Find where the given text appears and provide that cell's center as (X, Y) coordinate. 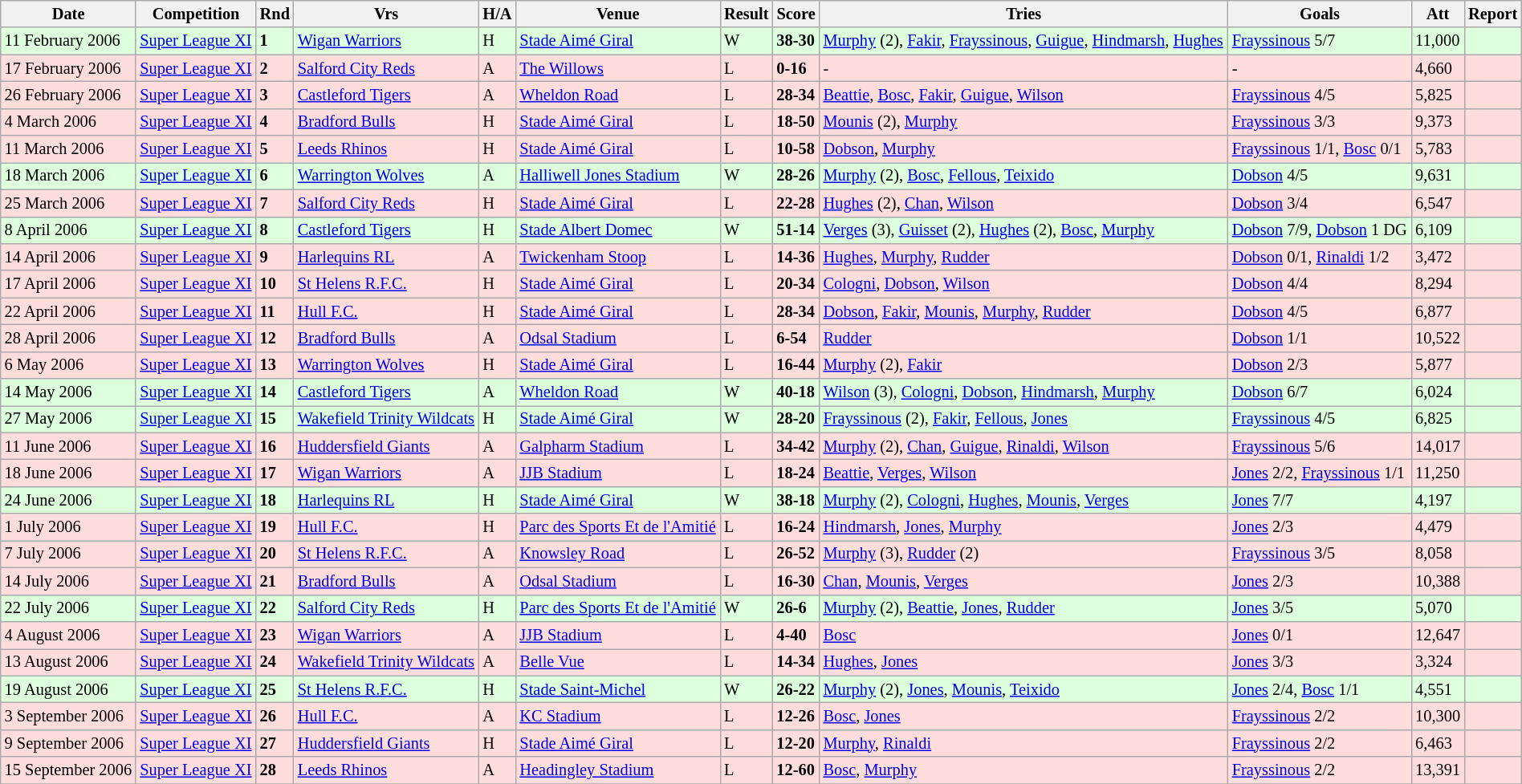
7 July 2006 (69, 554)
27 May 2006 (69, 419)
Murphy (2), Jones, Mounis, Teixido (1024, 689)
Report (1493, 14)
19 (275, 527)
16-44 (796, 365)
18 March 2006 (69, 176)
17 April 2006 (69, 284)
6,024 (1438, 392)
28-26 (796, 176)
34-42 (796, 446)
Knowsley Road (618, 554)
11,250 (1438, 473)
Tries (1024, 14)
8,058 (1438, 554)
Dobson 0/1, Rinaldi 1/2 (1320, 257)
28-20 (796, 419)
4,551 (1438, 689)
13 (275, 365)
Dobson 1/1 (1320, 338)
Frayssinous 3/3 (1320, 122)
14 April 2006 (69, 257)
15 September 2006 (69, 770)
6,109 (1438, 230)
Dobson 4/4 (1320, 284)
4,479 (1438, 527)
11 June 2006 (69, 446)
18-50 (796, 122)
12,647 (1438, 635)
Stade Albert Domec (618, 230)
10,300 (1438, 716)
3,324 (1438, 662)
16-30 (796, 581)
26 February 2006 (69, 95)
8 April 2006 (69, 230)
Bosc (1024, 635)
Venue (618, 14)
1 (275, 41)
12-26 (796, 716)
Belle Vue (618, 662)
Score (796, 14)
Jones 0/1 (1320, 635)
22 April 2006 (69, 311)
22-28 (796, 203)
Rnd (275, 14)
18-24 (796, 473)
6,825 (1438, 419)
Mounis (2), Murphy (1024, 122)
Frayssinous 5/6 (1320, 446)
18 (275, 500)
26-6 (796, 608)
10,522 (1438, 338)
9,631 (1438, 176)
Frayssinous 5/7 (1320, 41)
4 March 2006 (69, 122)
Date (69, 14)
26 (275, 716)
KC Stadium (618, 716)
Murphy (3), Rudder (2) (1024, 554)
Frayssinous (2), Fakir, Fellous, Jones (1024, 419)
6 May 2006 (69, 365)
13,391 (1438, 770)
17 February 2006 (69, 68)
Murphy (2), Cologni, Hughes, Mounis, Verges (1024, 500)
16-24 (796, 527)
40-18 (796, 392)
Dobson 3/4 (1320, 203)
21 (275, 581)
9,373 (1438, 122)
7 (275, 203)
28 (275, 770)
18 June 2006 (69, 473)
Hughes, Murphy, Rudder (1024, 257)
5,783 (1438, 149)
Headingley Stadium (618, 770)
27 (275, 743)
Murphy (2), Fakir (1024, 365)
Jones 3/5 (1320, 608)
Jones 3/3 (1320, 662)
4,660 (1438, 68)
Chan, Mounis, Verges (1024, 581)
3 September 2006 (69, 716)
6,877 (1438, 311)
25 March 2006 (69, 203)
5,877 (1438, 365)
11 (275, 311)
Cologni, Dobson, Wilson (1024, 284)
Frayssinous 1/1, Bosc 0/1 (1320, 149)
10 (275, 284)
Verges (3), Guisset (2), Hughes (2), Bosc, Murphy (1024, 230)
38-18 (796, 500)
11 February 2006 (69, 41)
Beattie, Verges, Wilson (1024, 473)
9 (275, 257)
3 (275, 95)
10-58 (796, 149)
6,463 (1438, 743)
Rudder (1024, 338)
26-22 (796, 689)
14,017 (1438, 446)
22 July 2006 (69, 608)
11 March 2006 (69, 149)
Galpharm Stadium (618, 446)
22 (275, 608)
9 September 2006 (69, 743)
Halliwell Jones Stadium (618, 176)
4 (275, 122)
24 June 2006 (69, 500)
14-36 (796, 257)
Hughes, Jones (1024, 662)
4,197 (1438, 500)
8,294 (1438, 284)
Bosc, Jones (1024, 716)
12-60 (796, 770)
Murphy, Rinaldi (1024, 743)
Twickenham Stoop (618, 257)
12-20 (796, 743)
Dobson 2/3 (1320, 365)
23 (275, 635)
Murphy (2), Beattie, Jones, Rudder (1024, 608)
Murphy (2), Fakir, Frayssinous, Guigue, Hindmarsh, Hughes (1024, 41)
26-52 (796, 554)
Hindmarsh, Jones, Murphy (1024, 527)
Wilson (3), Cologni, Dobson, Hindmarsh, Murphy (1024, 392)
Vrs (387, 14)
20-34 (796, 284)
Jones 2/4, Bosc 1/1 (1320, 689)
20 (275, 554)
14 May 2006 (69, 392)
Jones 7/7 (1320, 500)
Dobson, Murphy (1024, 149)
Bosc, Murphy (1024, 770)
Goals (1320, 14)
17 (275, 473)
0-16 (796, 68)
6 (275, 176)
15 (275, 419)
8 (275, 230)
38-30 (796, 41)
25 (275, 689)
2 (275, 68)
The Willows (618, 68)
H/A (497, 14)
10,388 (1438, 581)
28 April 2006 (69, 338)
Jones 2/2, Frayssinous 1/1 (1320, 473)
Murphy (2), Chan, Guigue, Rinaldi, Wilson (1024, 446)
16 (275, 446)
51-14 (796, 230)
12 (275, 338)
Hughes (2), Chan, Wilson (1024, 203)
Dobson 7/9, Dobson 1 DG (1320, 230)
6-54 (796, 338)
19 August 2006 (69, 689)
Murphy (2), Bosc, Fellous, Teixido (1024, 176)
24 (275, 662)
14 (275, 392)
6,547 (1438, 203)
14 July 2006 (69, 581)
4 August 2006 (69, 635)
Result (747, 14)
5 (275, 149)
11,000 (1438, 41)
13 August 2006 (69, 662)
14-34 (796, 662)
5,825 (1438, 95)
5,070 (1438, 608)
Competition (196, 14)
Dobson 6/7 (1320, 392)
Att (1438, 14)
3,472 (1438, 257)
Beattie, Bosc, Fakir, Guigue, Wilson (1024, 95)
Dobson, Fakir, Mounis, Murphy, Rudder (1024, 311)
Frayssinous 3/5 (1320, 554)
Stade Saint-Michel (618, 689)
4-40 (796, 635)
1 July 2006 (69, 527)
